From the cell containing the given text, extract its center point as [x, y] coordinate. 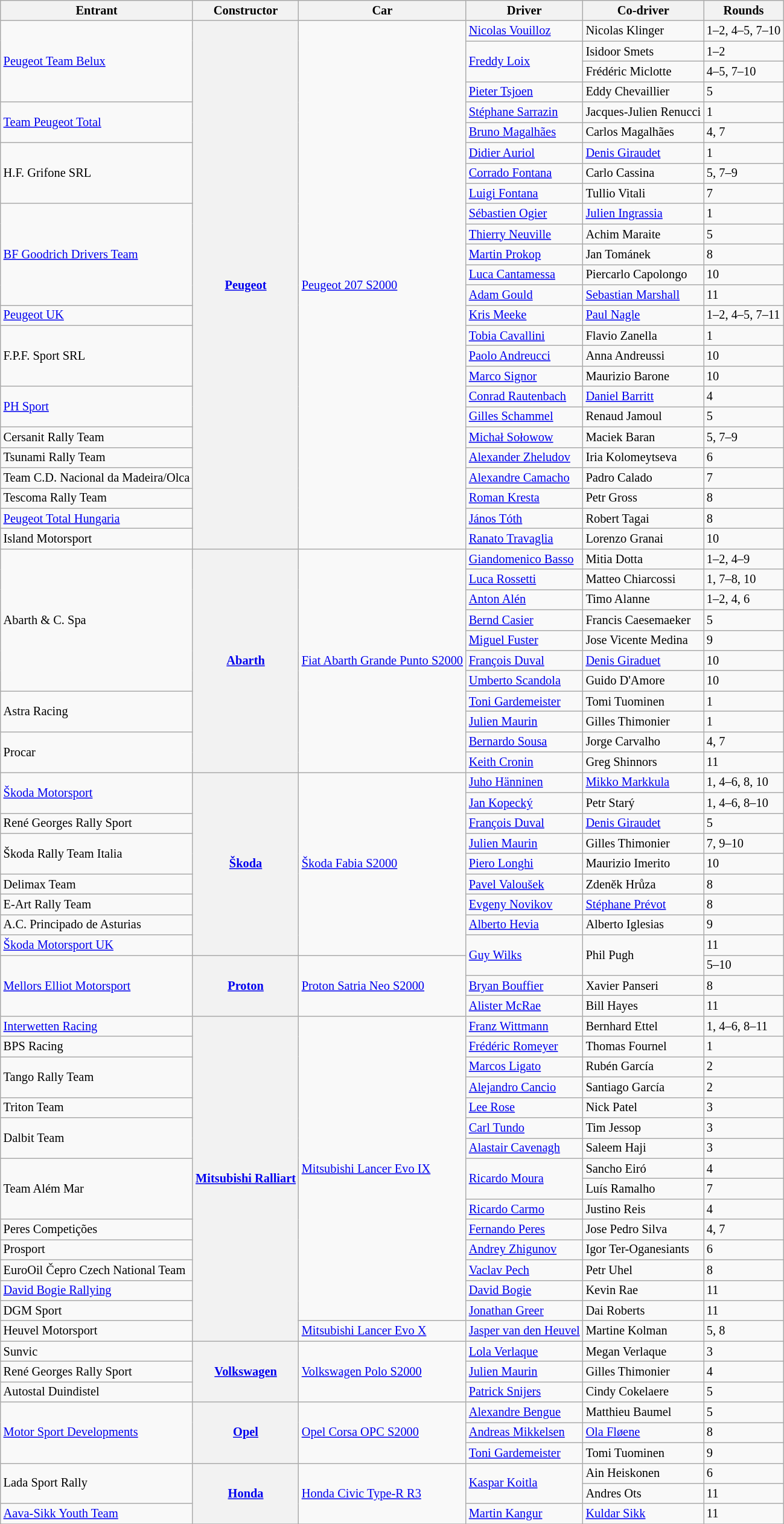
Tim Jessop [643, 1127]
Pieter Tsjoen [524, 92]
Volkswagen Polo S2000 [383, 1371]
Nicolas Klinger [643, 31]
Ricardo Carmo [524, 1209]
Thomas Fournel [643, 1047]
Matthieu Baumel [643, 1412]
Škoda Rally Team Italia [97, 853]
Ola Fløene [643, 1432]
Procar [97, 752]
Fiat Abarth Grande Punto S2000 [383, 660]
Juho Hänninen [524, 782]
Cindy Cokelaere [643, 1392]
Opel Corsa OPC S2000 [383, 1433]
Eddy Chevaillier [643, 92]
Padro Calado [643, 477]
1, 4–6, 8–11 [744, 1026]
Motor Sport Developments [97, 1433]
Jonathan Greer [524, 1310]
Dalbit Team [97, 1137]
Maurizio Barone [643, 376]
Škoda Motorsport [97, 792]
Iria Kolomeytseva [643, 458]
Mellors Elliot Motorsport [97, 985]
Santiago García [643, 1087]
Matteo Chiarcossi [643, 579]
Francis Caesemaeker [643, 620]
Tobia Cavallini [524, 336]
Sancho Eiró [643, 1169]
Guy Wilks [524, 955]
Peugeot 207 S2000 [383, 285]
Fernando Peres [524, 1229]
PH Sport [97, 407]
1, 4–6, 8–10 [744, 803]
Abarth [246, 660]
Bernardo Sousa [524, 742]
János Tóth [524, 518]
7, 9–10 [744, 843]
Didier Auriol [524, 153]
Rounds [744, 10]
Jasper van den Heuvel [524, 1331]
Entrant [97, 10]
Co-driver [643, 10]
Alastair Cavenagh [524, 1148]
Prosport [97, 1249]
Megan Verlaque [643, 1351]
Kris Meeke [524, 315]
Roman Kresta [524, 498]
Luigi Fontana [524, 193]
Ricardo Moura [524, 1178]
Opel [246, 1433]
Thierry Neuville [524, 234]
Proton Satria Neo S2000 [383, 985]
Michał Sołowow [524, 437]
1, 7–8, 10 [744, 579]
Team Além Mar [97, 1189]
EuroOil Čepro Czech National Team [97, 1270]
Jan Tománek [643, 254]
Sunvic [97, 1351]
Flavio Zanella [643, 336]
Kuldar Sikk [643, 1514]
Giandomenico Basso [524, 559]
Alexandre Camacho [524, 477]
Phil Pugh [643, 955]
Abarth & C. Spa [97, 620]
Peugeot UK [97, 315]
F.P.F. Sport SRL [97, 356]
BPS Racing [97, 1047]
Piero Longhi [524, 864]
Timo Alanne [643, 599]
Guido D'Amore [643, 681]
Volkswagen [246, 1371]
Škoda Motorsport UK [97, 945]
Mitia Dotta [643, 559]
Carl Tundo [524, 1127]
Luca Rossetti [524, 579]
Astra Racing [97, 711]
Delimax Team [97, 884]
Evgeny Novikov [524, 904]
5, 8 [744, 1331]
Vaclav Pech [524, 1270]
1–2, 4–5, 7–11 [744, 315]
Bruno Magalhães [524, 132]
Bernd Casier [524, 620]
Mitsubishi Lancer Evo X [383, 1331]
A.C. Principado de Asturias [97, 925]
David Bogie [524, 1290]
Peres Competições [97, 1229]
Patrick Snijers [524, 1392]
Dai Roberts [643, 1310]
Anna Andreussi [643, 355]
Martin Kangur [524, 1514]
Stéphane Prévot [643, 904]
Ranato Travaglia [524, 538]
Bryan Bouffier [524, 986]
Lee Rose [524, 1108]
Sebastian Marshall [643, 295]
Conrad Rautenbach [524, 397]
1–2, 4–5, 7–10 [744, 31]
Saleem Haji [643, 1148]
Peugeot Team Belux [97, 62]
Cersanit Rally Team [97, 437]
Lada Sport Rally [97, 1484]
Bill Hayes [643, 1006]
Škoda [246, 863]
Umberto Scandola [524, 681]
Triton Team [97, 1108]
Alberto Iglesias [643, 925]
Alexandre Bengue [524, 1412]
Mikko Markkula [643, 782]
Peugeot Total Hungaria [97, 518]
Achim Maraite [643, 234]
Jacques-Julien Renucci [643, 112]
Tescoma Rally Team [97, 498]
Carlo Cassina [643, 173]
David Bogie Rallying [97, 1290]
Alister McRae [524, 1006]
Lola Verlaque [524, 1351]
4–5, 7–10 [744, 71]
Bernhard Ettel [643, 1026]
Andrey Zhigunov [524, 1249]
Jose Pedro Silva [643, 1229]
Honda [246, 1493]
H.F. Grifone SRL [97, 173]
Maciek Baran [643, 437]
Freddy Loix [524, 62]
Luca Cantamessa [524, 275]
Lorenzo Granai [643, 538]
Isidoor Smets [643, 51]
Jose Vicente Medina [643, 640]
Aava-Sikk Youth Team [97, 1514]
Piercarlo Capolongo [643, 275]
Keith Cronin [524, 762]
Proton [246, 985]
Andreas Mikkelsen [524, 1432]
Denis Giraduet [643, 660]
Driver [524, 10]
Ain Heiskonen [643, 1473]
E-Art Rally Team [97, 904]
1, 4–6, 8, 10 [744, 782]
Greg Shinnors [643, 762]
Gilles Schammel [524, 416]
Car [383, 10]
Constructor [246, 10]
Nicolas Vouilloz [524, 31]
Jorge Carvalho [643, 742]
Marco Signor [524, 376]
Stéphane Sarrazin [524, 112]
Team Peugeot Total [97, 122]
Justino Reis [643, 1209]
Adam Gould [524, 295]
Martin Prokop [524, 254]
Petr Starý [643, 803]
Interwetten Racing [97, 1026]
Corrado Fontana [524, 173]
Alejandro Cancio [524, 1087]
1–2, 4–9 [744, 559]
Heuvel Motorsport [97, 1331]
Alberto Hevia [524, 925]
Nick Patel [643, 1108]
Kevin Rae [643, 1290]
Luís Ramalho [643, 1188]
Peugeot [246, 285]
DGM Sport [97, 1310]
Jan Kopecký [524, 803]
Xavier Panseri [643, 986]
Renaud Jamoul [643, 416]
1–2 [744, 51]
Sébastien Ogier [524, 214]
Island Motorsport [97, 538]
Miguel Fuster [524, 640]
Carlos Magalhães [643, 132]
Julien Ingrassia [643, 214]
Alexander Zheludov [524, 458]
Mitsubishi Lancer Evo IX [383, 1169]
5–10 [744, 965]
Franz Wittmann [524, 1026]
Paul Nagle [643, 315]
Maurizio Imerito [643, 864]
BF Goodrich Drivers Team [97, 254]
Tango Rally Team [97, 1077]
Pavel Valoušek [524, 884]
Petr Uhel [643, 1270]
Tsunami Rally Team [97, 458]
Tullio Vitali [643, 193]
Daniel Barritt [643, 397]
Kaspar Koitla [524, 1484]
Rubén García [643, 1066]
Zdeněk Hrůza [643, 884]
Marcos Ligato [524, 1066]
Petr Gross [643, 498]
1–2, 4, 6 [744, 599]
Team C.D. Nacional da Madeira/Olca [97, 477]
Andres Ots [643, 1493]
Škoda Fabia S2000 [383, 863]
Mitsubishi Ralliart [246, 1178]
Martine Kolman [643, 1331]
Autostal Duindistel [97, 1392]
Igor Ter-Oganesiants [643, 1249]
Anton Alén [524, 599]
Paolo Andreucci [524, 355]
Frédéric Miclotte [643, 71]
Robert Tagai [643, 518]
Frédéric Romeyer [524, 1047]
Honda Civic Type-R R3 [383, 1493]
